Capture the cell that displays the provided text and extract its (x, y) central coordinate. 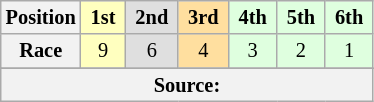
6 (152, 51)
Source: (187, 85)
4 (203, 51)
1st (104, 17)
3rd (203, 17)
2nd (152, 17)
6th (349, 17)
3 (253, 51)
1 (349, 51)
Race (41, 51)
9 (104, 51)
2 (301, 51)
Position (41, 17)
5th (301, 17)
4th (253, 17)
